Return the [X, Y] coordinate for the center point of the cell that contains the specified text.  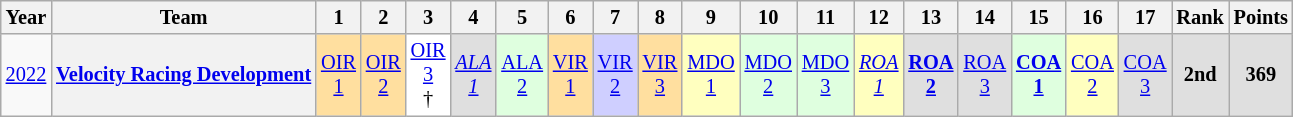
6 [570, 17]
8 [660, 17]
17 [1146, 17]
16 [1092, 17]
COA2 [1092, 75]
369 [1261, 75]
15 [1038, 17]
9 [710, 17]
ROA1 [878, 75]
3 [428, 17]
OIR1 [338, 75]
7 [616, 17]
13 [930, 17]
11 [826, 17]
ALA2 [522, 75]
1 [338, 17]
2022 [26, 75]
5 [522, 17]
ALA1 [473, 75]
14 [984, 17]
COA3 [1146, 75]
4 [473, 17]
Year [26, 17]
MDO3 [826, 75]
ROA3 [984, 75]
MDO1 [710, 75]
2nd [1200, 75]
10 [768, 17]
Rank [1200, 17]
COA1 [1038, 75]
VIR3 [660, 75]
12 [878, 17]
VIR1 [570, 75]
OIR2 [384, 75]
2 [384, 17]
VIR2 [616, 75]
ROA2 [930, 75]
OIR3† [428, 75]
MDO2 [768, 75]
Team [184, 17]
Velocity Racing Development [184, 75]
Points [1261, 17]
